Determine the (x, y) coordinate at the center of the cell enclosing the given text.  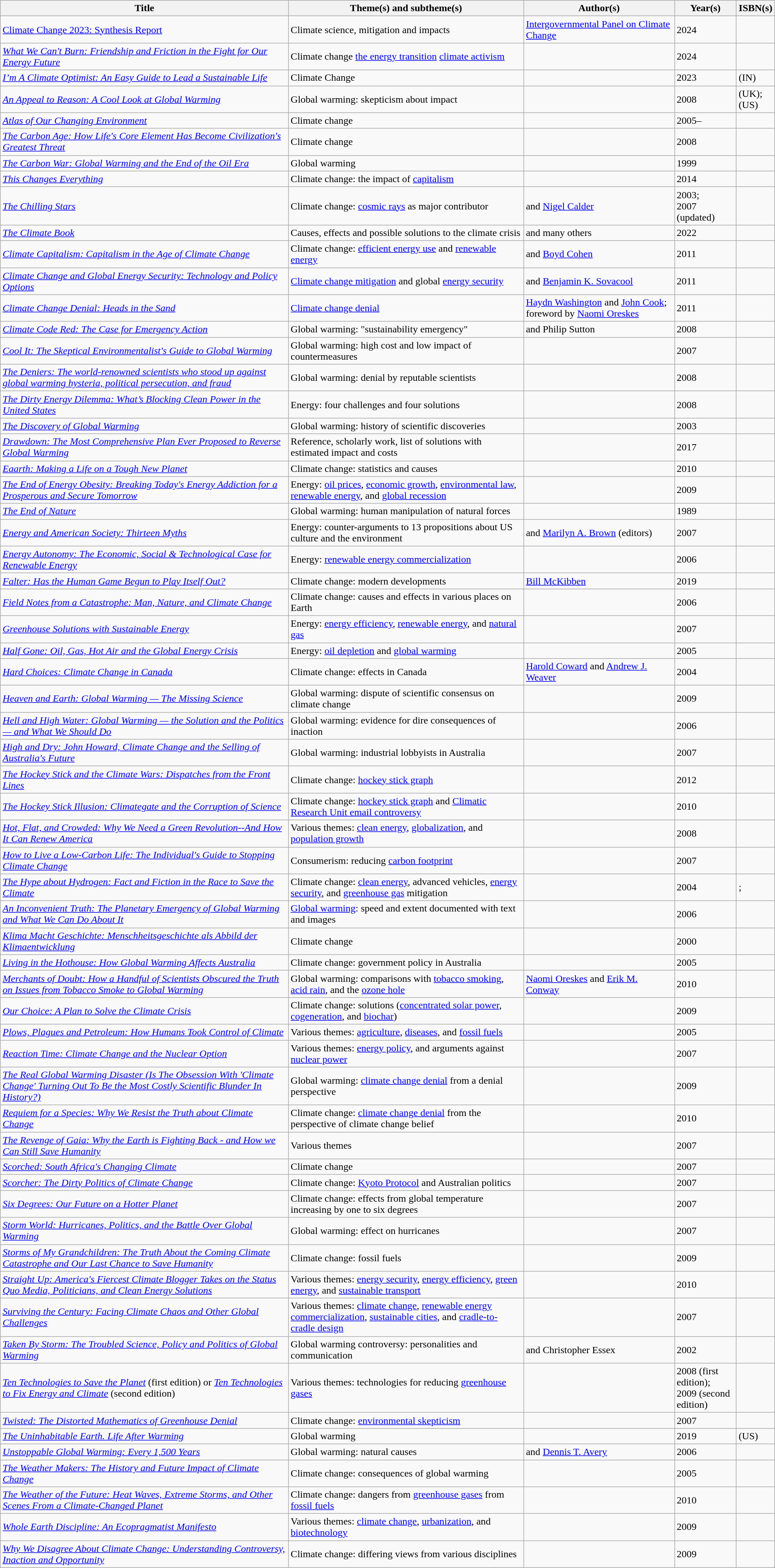
The Chilling Stars (144, 206)
Climate change: government policy in Australia (406, 962)
Climate change: modern developments (406, 581)
An Appeal to Reason: A Cool Look at Global Warming (144, 99)
What We Can't Burn: Friendship and Friction in the Fight for Our Energy Future (144, 56)
ISBN(s) (756, 8)
and Christopher Essex (599, 1349)
Climate change: fossil fuels (406, 1258)
Naomi Oreskes and Erik M. Conway (599, 984)
2014 (705, 179)
Cool It: The Skeptical Environmentalist's Guide to Global Warming (144, 351)
Storms of My Grandchildren: The Truth About the Coming Climate Catastrophe and Our Last Chance to Save Humanity (144, 1258)
Global warming: history of scientific discoveries (406, 426)
Atlas of Our Changing Environment (144, 120)
2003; 2007 (updated) (705, 206)
2003 (705, 426)
Intergovernmental Panel on Climate Change (599, 30)
Global warming: evidence for dire consequences of inaction (406, 726)
Eaarth: Making a Life on a Tough New Planet (144, 469)
I’m A Climate Optimist: An Easy Guide to Lead a Sustainable Life (144, 78)
The Weather of the Future: Heat Waves, Extreme Storms, and Other Scenes From a Climate-Changed Planet (144, 1500)
2023 (705, 78)
Climate change: cosmic rays as major contributor (406, 206)
Consumerism: reducing carbon footprint (406, 860)
Year(s) (705, 8)
An Inconvenient Truth: The Planetary Emergency of Global Warming and What We Can Do About It (144, 914)
Half Gone: Oil, Gas, Hot Air and the Global Energy Crisis (144, 650)
Climate change: effects from global temperature increasing by one to six degrees (406, 1204)
The Hockey Stick Illusion: Climategate and the Corruption of Science (144, 806)
Energy and American Society: Thirteen Myths (144, 532)
Climate change: efficient energy use and renewable energy (406, 254)
Unstoppable Global Warming: Every 1,500 Years (144, 1452)
Living in the Hothouse: How Global Warming Affects Australia (144, 962)
Climate change: environmental skepticism (406, 1420)
2000 (705, 941)
Global warming controversy: personalities and communication (406, 1349)
Climate change: dangers from greenhouse gases from fossil fuels (406, 1500)
Climate change: Kyoto Protocol and Australian politics (406, 1183)
and Benjamin K. Sovacool (599, 281)
Climate change: hockey stick graph and Climatic Research Unit email controversy (406, 806)
Climate Change (406, 78)
Various themes: agriculture, diseases, and fossil fuels (406, 1032)
1999 (705, 163)
The Carbon War: Global Warming and the End of the Oil Era (144, 163)
Field Notes from a Catastrophe: Man, Nature, and Climate Change (144, 602)
; (756, 887)
The Climate Book (144, 233)
How to Live a Low-Carbon Life: The Individual's Guide to Stopping Climate Change (144, 860)
Hell and High Water: Global Warming — the Solution and the Politics — and What We Should Do (144, 726)
Straight Up: America's Fiercest Climate Blogger Takes on the Status Quo Media, Politicians, and Clean Energy Solutions (144, 1285)
Bill McKibben (599, 581)
The End of Nature (144, 511)
Hot, Flat, and Crowded: Why We Need a Green Revolution--And How It Can Renew America (144, 834)
and many others (599, 233)
Climate change: causes and effects in various places on Earth (406, 602)
Hard Choices: Climate Change in Canada (144, 672)
Various themes: technologies for reducing greenhouse gases (406, 1388)
Scorcher: The Dirty Politics of Climate Change (144, 1183)
Why We Disagree About Climate Change: Understanding Controversy, Inaction and Opportunity (144, 1554)
Climate change: the impact of capitalism (406, 179)
and Boyd Cohen (599, 254)
Various themes (406, 1146)
The Revenge of Gaia: Why the Earth is Fighting Back - and How we Can Still Save Humanity (144, 1146)
Global warming: industrial lobbyists in Australia (406, 753)
2005– (705, 120)
The Deniers: The world-renowned scientists who stood up against global warming hysteria, political persecution, and fraud (144, 378)
The Discovery of Global Warming (144, 426)
Climate change: solutions (concentrated solar power, cogeneration, and biochar) (406, 1011)
Greenhouse Solutions with Sustainable Energy (144, 629)
Global warming: human manipulation of natural forces (406, 511)
Climate Change Denial: Heads in the Sand (144, 308)
Global warming: comparisons with tobacco smoking, acid rain, and the ozone hole (406, 984)
Reaction Time: Climate Change and the Nuclear Option (144, 1053)
Climate Capitalism: Capitalism in the Age of Climate Change (144, 254)
Scorched: South Africa's Changing Climate (144, 1167)
Theme(s) and subtheme(s) (406, 8)
The Dirty Energy Dilemma: What’s Blocking Clean Power in the United States (144, 405)
Climate change: clean energy, advanced vehicles, energy security, and greenhouse gas mitigation (406, 887)
Storm World: Hurricanes, Politics, and the Battle Over Global Warming (144, 1231)
The Carbon Age: How Life's Core Element Has Become Civilization's Greatest Threat (144, 142)
Heaven and Earth: Global Warming — The Missing Science (144, 699)
Requiem for a Species: Why We Resist the Truth about Climate Change (144, 1118)
Title (144, 8)
2012 (705, 780)
2008 (first edition); 2009 (second edition) (705, 1388)
Taken By Storm: The Troubled Science, Policy and Politics of Global Warming (144, 1349)
Climate change: effects in Canada (406, 672)
Surviving the Century: Facing Climate Chaos and Other Global Challenges (144, 1317)
Drawdown: The Most Comprehensive Plan Ever Proposed to Reverse Global Warming (144, 447)
Climate Change and Global Energy Security: Technology and Policy Options (144, 281)
(US) (756, 1436)
2002 (705, 1349)
Energy Autonomy: The Economic, Social & Technological Case for Renewable Energy (144, 560)
(UK); (US) (756, 99)
and Marilyn A. Brown (editors) (599, 532)
Energy: four challenges and four solutions (406, 405)
Causes, effects and possible solutions to the climate crisis (406, 233)
Harold Coward and Andrew J. Weaver (599, 672)
This Changes Everything (144, 179)
Global warming: skepticism about impact (406, 99)
Global warming: denial by reputable scientists (406, 378)
Climate change: consequences of global warming (406, 1473)
and Nigel Calder (599, 206)
Global warming: effect on hurricanes (406, 1231)
Global warming: natural causes (406, 1452)
Global warming: speed and extent documented with text and images (406, 914)
Climate change: differing views from various disciplines (406, 1554)
Twisted: The Distorted Mathematics of Greenhouse Denial (144, 1420)
Energy: oil depletion and global warming (406, 650)
and Dennis T. Avery (599, 1452)
Climate change the energy transition climate activism (406, 56)
Climate change: hockey stick graph (406, 780)
Energy: renewable energy commercialization (406, 560)
Climate Code Red: The Case for Emergency Action (144, 329)
2022 (705, 233)
Climate science, mitigation and impacts (406, 30)
Six Degrees: Our Future on a Hotter Planet (144, 1204)
Climate Change 2023: Synthesis Report (144, 30)
Merchants of Doubt: How a Handful of Scientists Obscured the Truth on Issues from Tobacco Smoke to Global Warming (144, 984)
Various themes: clean energy, globalization, and population growth (406, 834)
Plows, Plagues and Petroleum: How Humans Took Control of Climate (144, 1032)
Energy: energy efficiency, renewable energy, and natural gas (406, 629)
Our Choice: A Plan to Solve the Climate Crisis (144, 1011)
(IN) (756, 78)
The Hockey Stick and the Climate Wars: Dispatches from the Front Lines (144, 780)
1989 (705, 511)
2017 (705, 447)
Climate change: climate change denial from the perspective of climate change belief (406, 1118)
High and Dry: John Howard, Climate Change and the Selling of Australia's Future (144, 753)
Whole Earth Discipline: An Ecopragmatist Manifesto (144, 1527)
Various themes: energy security, energy efficiency, green energy, and sustainable transport (406, 1285)
Klima Macht Geschichte: Menschheitsgeschichte als Abbild der Klimaentwicklung (144, 941)
Global warming: "sustainability emergency" (406, 329)
Global warming: dispute of scientific consensus on climate change (406, 699)
Energy: counter-arguments to 13 propositions about US culture and the environment (406, 532)
Various themes: climate change, renewable energy commercialization, sustainable cities, and cradle-to-cradle design (406, 1317)
Various themes: energy policy, and arguments against nuclear power (406, 1053)
Climate change denial (406, 308)
Various themes: climate change, urbanization, and biotechnology (406, 1527)
Reference, scholarly work, list of solutions with estimated impact and costs (406, 447)
Global warming: high cost and low impact of countermeasures (406, 351)
Falter: Has the Human Game Begun to Play Itself Out? (144, 581)
Climate change mitigation and global energy security (406, 281)
The Uninhabitable Earth. Life After Warming (144, 1436)
Global warming: climate change denial from a denial perspective (406, 1086)
Climate change: statistics and causes (406, 469)
The End of Energy Obesity: Breaking Today's Energy Addiction for a Prosperous and Secure Tomorrow (144, 490)
The Hype about Hydrogen: Fact and Fiction in the Race to Save the Climate (144, 887)
Author(s) (599, 8)
Haydn Washington and John Cook; foreword by Naomi Oreskes (599, 308)
Energy: oil prices, economic growth, environmental law, renewable energy, and global recession (406, 490)
and Philip Sutton (599, 329)
Ten Technologies to Save the Planet (first edition) or Ten Technologies to Fix Energy and Climate (second edition) (144, 1388)
The Real Global Warming Disaster (Is The Obsession With 'Climate Change' Turning Out To Be the Most Costly Scientific Blunder In History?) (144, 1086)
The Weather Makers: The History and Future Impact of Climate Change (144, 1473)
